Return (x, y) of the center of cell containing provided text 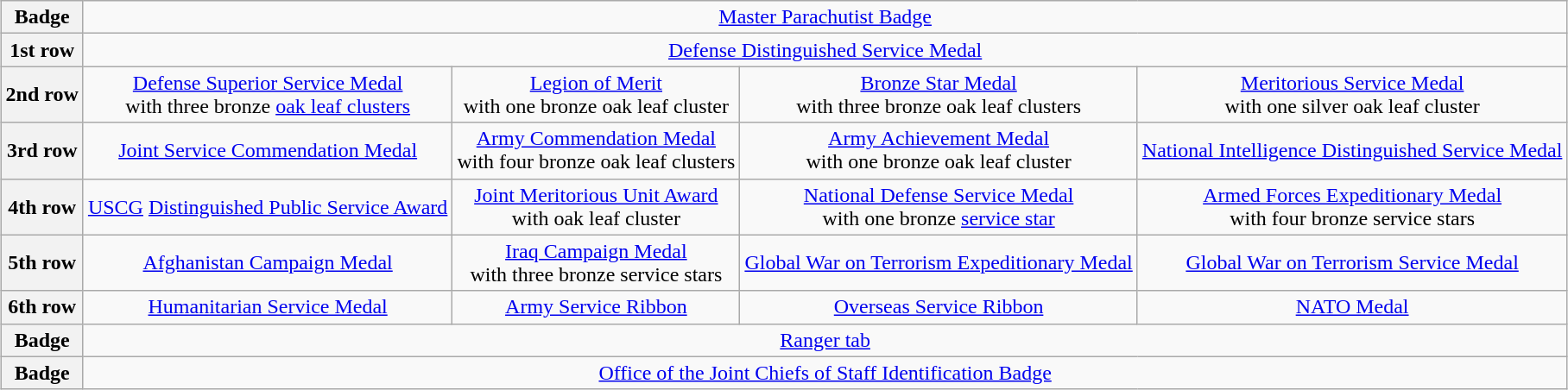
Armed Forces Expeditionary Medalwith four bronze service stars (1352, 207)
Defense Distinguished Service Medal (825, 50)
USCG Distinguished Public Service Award (268, 207)
Overseas Service Ribbon (939, 307)
Army Service Ribbon (596, 307)
Defense Superior Service Medalwith three bronze oak leaf clusters (268, 95)
Legion of Meritwith one bronze oak leaf cluster (596, 95)
3rd row (41, 150)
Master Parachutist Badge (825, 17)
Afghanistan Campaign Medal (268, 262)
Ranger tab (825, 340)
Army Achievement Medalwith one bronze oak leaf cluster (939, 150)
2nd row (41, 95)
National Intelligence Distinguished Service Medal (1352, 150)
Joint Service Commendation Medal (268, 150)
Global War on Terrorism Service Medal (1352, 262)
NATO Medal (1352, 307)
Army Commendation Medalwith four bronze oak leaf clusters (596, 150)
Joint Meritorious Unit Awardwith oak leaf cluster (596, 207)
4th row (41, 207)
5th row (41, 262)
Meritorious Service Medalwith one silver oak leaf cluster (1352, 95)
Iraq Campaign Medalwith three bronze service stars (596, 262)
6th row (41, 307)
1st row (41, 50)
Bronze Star Medalwith three bronze oak leaf clusters (939, 95)
National Defense Service Medalwith one bronze service star (939, 207)
Humanitarian Service Medal (268, 307)
Global War on Terrorism Expeditionary Medal (939, 262)
Office of the Joint Chiefs of Staff Identification Badge (825, 373)
